Locate the cell with the specified text and output its [X, Y] center coordinate. 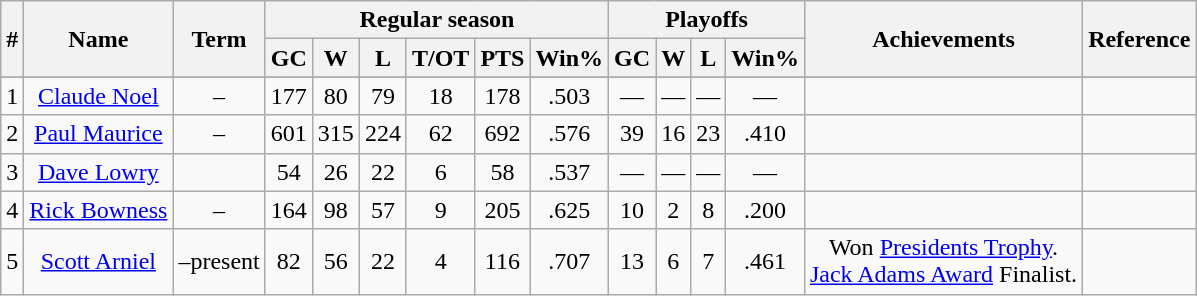
.625 [570, 210]
Claude Noel [98, 96]
57 [382, 210]
.410 [766, 134]
.503 [570, 96]
Rick Bowness [98, 210]
164 [288, 210]
8 [708, 210]
79 [382, 96]
56 [336, 262]
Dave Lowry [98, 172]
315 [336, 134]
Regular season [436, 20]
7 [708, 262]
Term [219, 39]
.576 [570, 134]
Achievements [943, 39]
692 [502, 134]
1 [12, 96]
178 [502, 96]
Reference [1140, 39]
3 [12, 172]
58 [502, 172]
205 [502, 210]
Scott Arniel [98, 262]
23 [708, 134]
Name [98, 39]
Paul Maurice [98, 134]
80 [336, 96]
PTS [502, 58]
Won Presidents Trophy.Jack Adams Award Finalist. [943, 262]
62 [440, 134]
26 [336, 172]
601 [288, 134]
.461 [766, 262]
5 [12, 262]
.537 [570, 172]
98 [336, 210]
T/OT [440, 58]
# [12, 39]
–present [219, 262]
116 [502, 262]
18 [440, 96]
16 [674, 134]
10 [632, 210]
9 [440, 210]
Playoffs [707, 20]
224 [382, 134]
.200 [766, 210]
82 [288, 262]
.707 [570, 262]
54 [288, 172]
13 [632, 262]
39 [632, 134]
177 [288, 96]
